Capture the cell that displays the provided text and extract its [x, y] central coordinate. 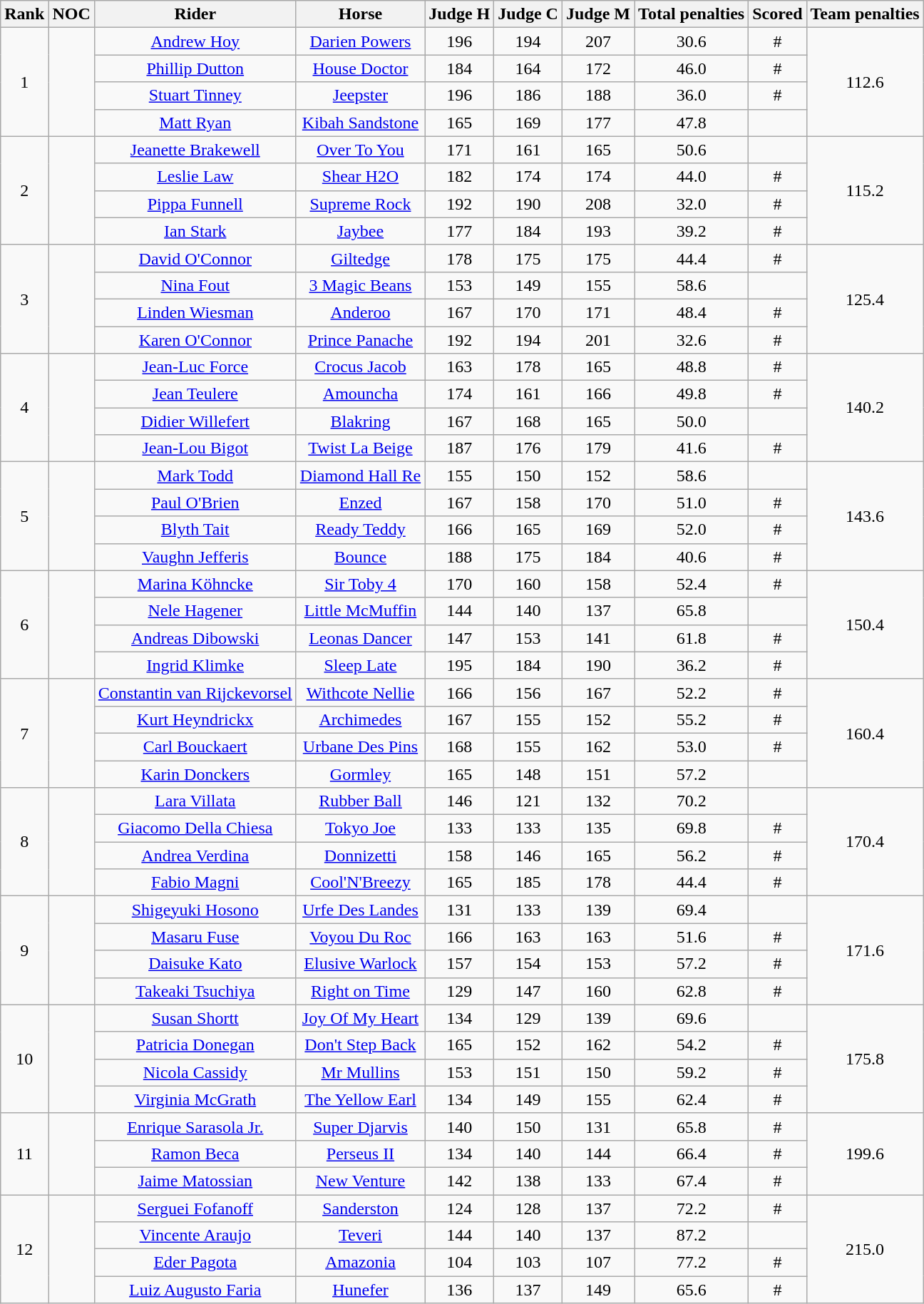
Giltedge [360, 258]
208 [597, 204]
193 [597, 231]
Jeepster [360, 96]
40.6 [692, 557]
5 [24, 516]
65.6 [692, 1290]
Donnizetti [360, 856]
70.2 [692, 801]
NOC [71, 14]
Supreme Rock [360, 204]
Jean Teulere [195, 394]
Little McMuffin [360, 611]
Darien Powers [360, 41]
Mr Mullins [360, 1072]
Enrique Sarasola Jr. [195, 1126]
Ian Stark [195, 231]
172 [597, 68]
8 [24, 842]
160.4 [865, 733]
142 [459, 1181]
Rank [24, 14]
157 [459, 964]
Don't Step Back [360, 1045]
171.6 [865, 950]
128 [528, 1208]
Tokyo Joe [360, 828]
Sleep Late [360, 665]
Serguei Fofanoff [195, 1208]
Urfe Des Landes [360, 910]
61.8 [692, 638]
Daisuke Kato [195, 964]
30.6 [692, 41]
138 [528, 1181]
4 [24, 408]
Ready Teddy [360, 530]
Matt Ryan [195, 123]
51.0 [692, 503]
Didier Willefert [195, 421]
Urbane Des Pins [360, 746]
Scored [777, 14]
Withcote Nellie [360, 692]
Blyth Tait [195, 530]
199.6 [865, 1154]
154 [528, 964]
Bounce [360, 557]
6 [24, 625]
Twist La Beige [360, 448]
Amouncha [360, 394]
Right on Time [360, 991]
Patricia Donegan [195, 1045]
Elusive Warlock [360, 964]
175.8 [865, 1059]
52.4 [692, 584]
36.2 [692, 665]
Andrew Hoy [195, 41]
11 [24, 1154]
Paul O'Brien [195, 503]
44.0 [692, 177]
Enzed [360, 503]
53.0 [692, 746]
Masaru Fuse [195, 937]
Vincente Araujo [195, 1236]
Joy Of My Heart [360, 1018]
Constantin van Rijckevorsel [195, 692]
Perseus II [360, 1154]
New Venture [360, 1181]
47.8 [692, 123]
207 [597, 41]
Jaime Matossian [195, 1181]
Karen O'Connor [195, 340]
12 [24, 1249]
Rubber Ball [360, 801]
Vaughn Jefferis [195, 557]
Leonas Dancer [360, 638]
187 [459, 448]
David O'Connor [195, 258]
156 [528, 692]
72.2 [692, 1208]
Nina Fout [195, 285]
Super Djarvis [360, 1126]
Eder Pagota [195, 1263]
121 [528, 801]
9 [24, 950]
46.0 [692, 68]
Sir Toby 4 [360, 584]
201 [597, 340]
132 [597, 801]
10 [24, 1059]
Judge M [597, 14]
House Doctor [360, 68]
Leslie Law [195, 177]
Voyou Du Roc [360, 937]
69.8 [692, 828]
69.4 [692, 910]
150.4 [865, 625]
Lara Villata [195, 801]
Andreas Dibowski [195, 638]
87.2 [692, 1236]
125.4 [865, 299]
Kurt Heyndrickx [195, 719]
Nicola Cassidy [195, 1072]
140.2 [865, 408]
136 [459, 1290]
62.4 [692, 1099]
Total penalties [692, 14]
2 [24, 190]
185 [528, 883]
Gormley [360, 774]
1 [24, 82]
141 [597, 638]
Stuart Tinney [195, 96]
182 [459, 177]
36.0 [692, 96]
Sanderston [360, 1208]
Jeanette Brakewell [195, 150]
Team penalties [865, 14]
Crocus Jacob [360, 367]
Diamond Hall Re [360, 476]
Kibah Sandstone [360, 123]
66.4 [692, 1154]
Phillip Dutton [195, 68]
Over To You [360, 150]
3 [24, 299]
Amazonia [360, 1263]
67.4 [692, 1181]
195 [459, 665]
69.6 [692, 1018]
51.6 [692, 937]
Mark Todd [195, 476]
32.0 [692, 204]
170.4 [865, 842]
176 [528, 448]
104 [459, 1263]
179 [597, 448]
Marina Köhncke [195, 584]
Prince Panache [360, 340]
103 [528, 1263]
Jean-Luc Force [195, 367]
Nele Hagener [195, 611]
Ramon Beca [195, 1154]
Pippa Funnell [195, 204]
Andrea Verdina [195, 856]
Shear H2O [360, 177]
54.2 [692, 1045]
59.2 [692, 1072]
Fabio Magni [195, 883]
3 Magic Beans [360, 285]
48.4 [692, 312]
Takeaki Tsuchiya [195, 991]
Teveri [360, 1236]
Luiz Augusto Faria [195, 1290]
Anderoo [360, 312]
Linden Wiesman [195, 312]
Hunefer [360, 1290]
124 [459, 1208]
Shigeyuki Hosono [195, 910]
215.0 [865, 1249]
56.2 [692, 856]
Cool'N'Breezy [360, 883]
135 [597, 828]
52.0 [692, 530]
Giacomo Della Chiesa [195, 828]
32.6 [692, 340]
Archimedes [360, 719]
Ingrid Klimke [195, 665]
Judge H [459, 14]
41.6 [692, 448]
107 [597, 1263]
148 [528, 774]
112.6 [865, 82]
55.2 [692, 719]
Susan Shortt [195, 1018]
143.6 [865, 516]
52.2 [692, 692]
115.2 [865, 190]
Virginia McGrath [195, 1099]
Jean-Lou Bigot [195, 448]
50.6 [692, 150]
The Yellow Earl [360, 1099]
50.0 [692, 421]
Karin Donckers [195, 774]
49.8 [692, 394]
Horse [360, 14]
164 [528, 68]
Judge C [528, 14]
Carl Bouckaert [195, 746]
62.8 [692, 991]
7 [24, 733]
77.2 [692, 1263]
186 [528, 96]
48.8 [692, 367]
Jaybee [360, 231]
Rider [195, 14]
39.2 [692, 231]
Blakring [360, 421]
